Return (X, Y) of the center of cell containing provided text 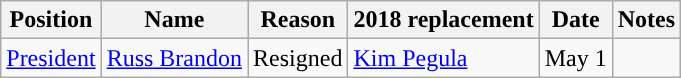
Reason (298, 20)
Russ Brandon (174, 58)
President (51, 58)
Notes (646, 20)
Date (576, 20)
2018 replacement (444, 20)
Kim Pegula (444, 58)
Resigned (298, 58)
May 1 (576, 58)
Name (174, 20)
Position (51, 20)
